Return the [X, Y] coordinate for the center point of the cell that contains the specified text.  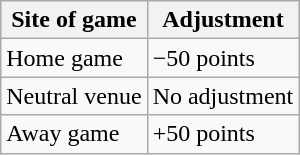
Away game [74, 134]
Site of game [74, 20]
+50 points [223, 134]
Neutral venue [74, 96]
Home game [74, 58]
−50 points [223, 58]
No adjustment [223, 96]
Adjustment [223, 20]
